Return the (X, Y) coordinate for the center point of the cell that contains the specified text.  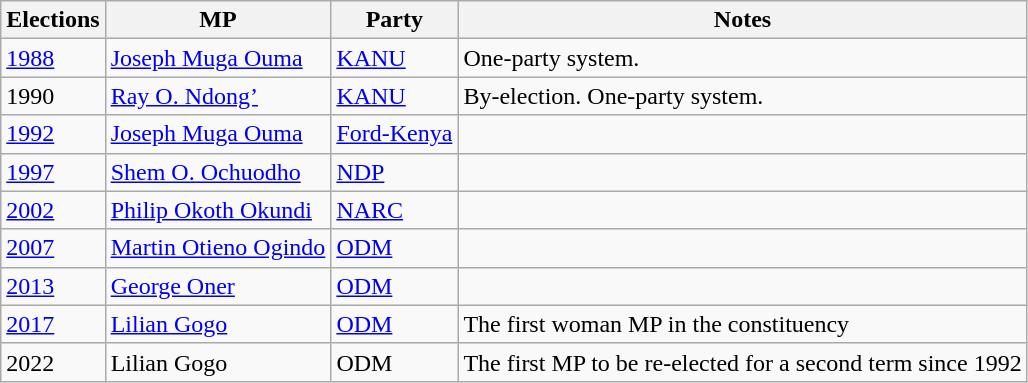
The first MP to be re-elected for a second term since 1992 (742, 362)
The first woman MP in the constituency (742, 324)
Shem O. Ochuodho (218, 172)
Ray O. Ndong’ (218, 96)
NDP (394, 172)
Elections (53, 20)
Martin Otieno Ogindo (218, 248)
1988 (53, 58)
2007 (53, 248)
Philip Okoth Okundi (218, 210)
Ford-Kenya (394, 134)
Party (394, 20)
Notes (742, 20)
2002 (53, 210)
One-party system. (742, 58)
George Oner (218, 286)
2013 (53, 286)
2017 (53, 324)
1992 (53, 134)
MP (218, 20)
1990 (53, 96)
NARC (394, 210)
2022 (53, 362)
1997 (53, 172)
By-election. One-party system. (742, 96)
